Return the (X, Y) coordinate for the center point of the cell that contains the specified text.  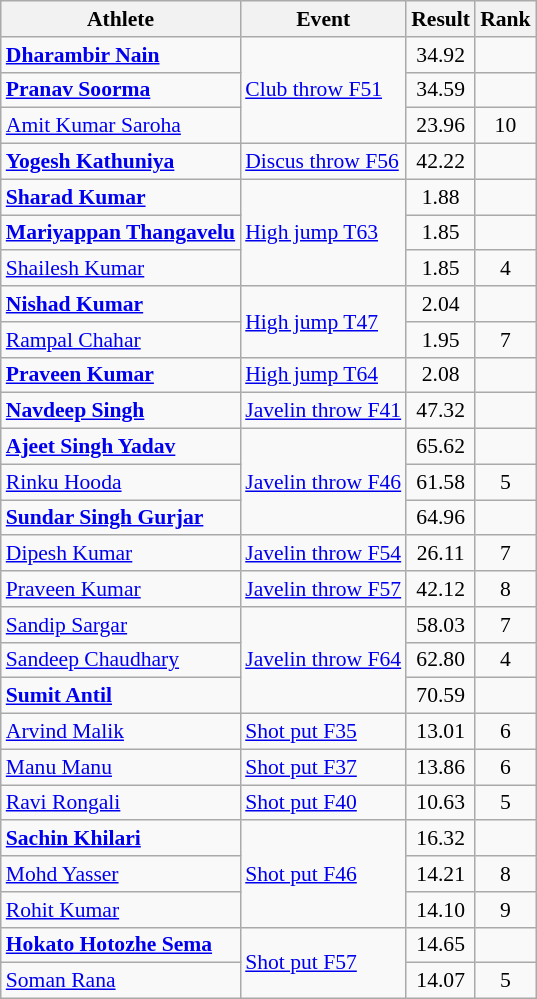
42.22 (440, 162)
Sandip Sargar (120, 625)
Rampal Chahar (120, 340)
Javelin throw F64 (323, 660)
14.65 (440, 945)
Shot put F57 (323, 962)
1.95 (440, 340)
Discus throw F56 (323, 162)
2.08 (440, 375)
42.12 (440, 589)
47.32 (440, 411)
Shot put F46 (323, 874)
Yogesh Kathuniya (120, 162)
Sharad Kumar (120, 197)
13.86 (440, 767)
16.32 (440, 839)
Navdeep Singh (120, 411)
Ravi Rongali (120, 803)
Rinku Hooda (120, 482)
58.03 (440, 625)
Ajeet Singh Yadav (120, 447)
62.80 (440, 660)
Sachin Khilari (120, 839)
Shot put F35 (323, 732)
Sandeep Chaudhary (120, 660)
Arvind Malik (120, 732)
10 (506, 126)
14.10 (440, 910)
34.59 (440, 90)
65.62 (440, 447)
Manu Manu (120, 767)
Shot put F40 (323, 803)
13.01 (440, 732)
Rohit Kumar (120, 910)
64.96 (440, 518)
Soman Rana (120, 981)
Sumit Antil (120, 696)
Nishad Kumar (120, 304)
2.04 (440, 304)
Athlete (120, 19)
Shailesh Kumar (120, 269)
Javelin throw F41 (323, 411)
Sundar Singh Gurjar (120, 518)
Mariyappan Thangavelu (120, 233)
34.92 (440, 55)
Javelin throw F54 (323, 554)
High jump T47 (323, 322)
Hokato Hotozhe Sema (120, 945)
Dharambir Nain (120, 55)
23.96 (440, 126)
High jump T63 (323, 232)
Mohd Yasser (120, 874)
61.58 (440, 482)
9 (506, 910)
1.88 (440, 197)
14.07 (440, 981)
26.11 (440, 554)
High jump T64 (323, 375)
70.59 (440, 696)
Javelin throw F46 (323, 482)
Dipesh Kumar (120, 554)
Shot put F37 (323, 767)
Club throw F51 (323, 90)
14.21 (440, 874)
Javelin throw F57 (323, 589)
Amit Kumar Saroha (120, 126)
10.63 (440, 803)
Rank (506, 19)
Event (323, 19)
Result (440, 19)
Pranav Soorma (120, 90)
